Locate the cell with the specified text and output its (X, Y) center coordinate. 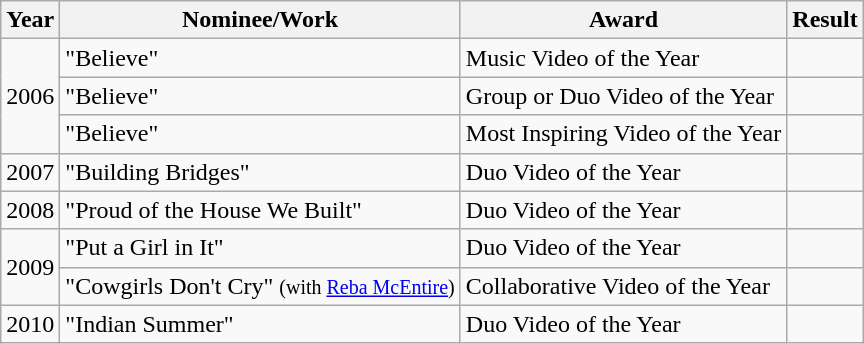
"Building Bridges" (260, 172)
2008 (30, 210)
"Indian Summer" (260, 324)
Group or Duo Video of the Year (624, 96)
2006 (30, 96)
Award (624, 20)
Music Video of the Year (624, 58)
2010 (30, 324)
Year (30, 20)
Most Inspiring Video of the Year (624, 134)
Nominee/Work (260, 20)
"Put a Girl in It" (260, 248)
2009 (30, 267)
"Cowgirls Don't Cry" (with Reba McEntire) (260, 286)
Collaborative Video of the Year (624, 286)
Result (825, 20)
2007 (30, 172)
"Proud of the House We Built" (260, 210)
